Determine the [X, Y] coordinate at the center of the cell enclosing the given text.  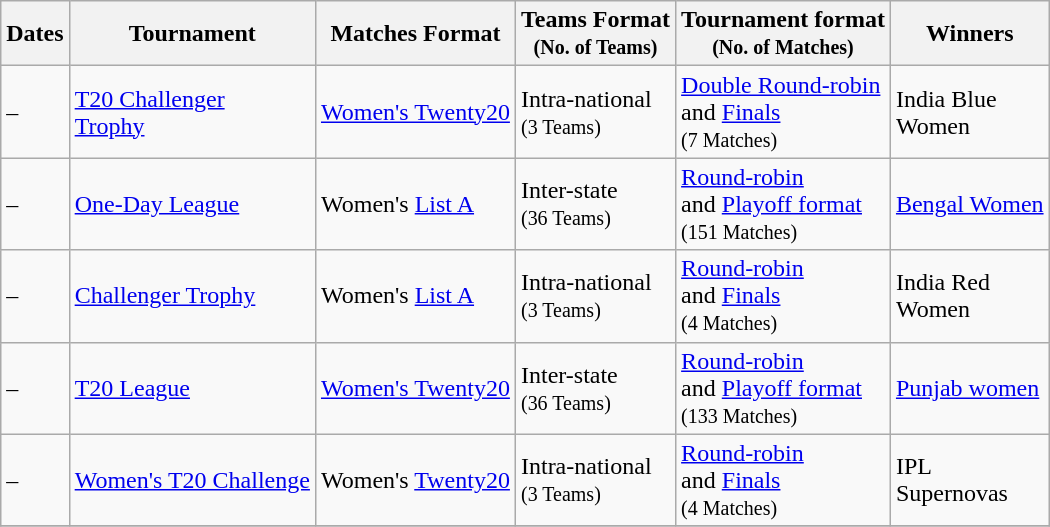
Teams Format (No. of Teams) [595, 34]
Bengal Women [970, 204]
Round-robin and Playoff format(133 Matches) [784, 388]
Punjab women [970, 388]
Tournament [192, 34]
Matches Format [415, 34]
One-Day League [192, 204]
Round-robin and Playoff format(151 Matches) [784, 204]
T20 ChallengerTrophy [192, 112]
Winners [970, 34]
T20 League [192, 388]
Challenger Trophy [192, 296]
Dates [35, 34]
IPLSupernovas [970, 480]
India BlueWomen [970, 112]
Women's T20 Challenge [192, 480]
India RedWomen [970, 296]
Double Round-robin and Finals(7 Matches) [784, 112]
Tournament format (No. of Matches) [784, 34]
